For the text-containing cell, return its midpoint in (X, Y) coordinate format. 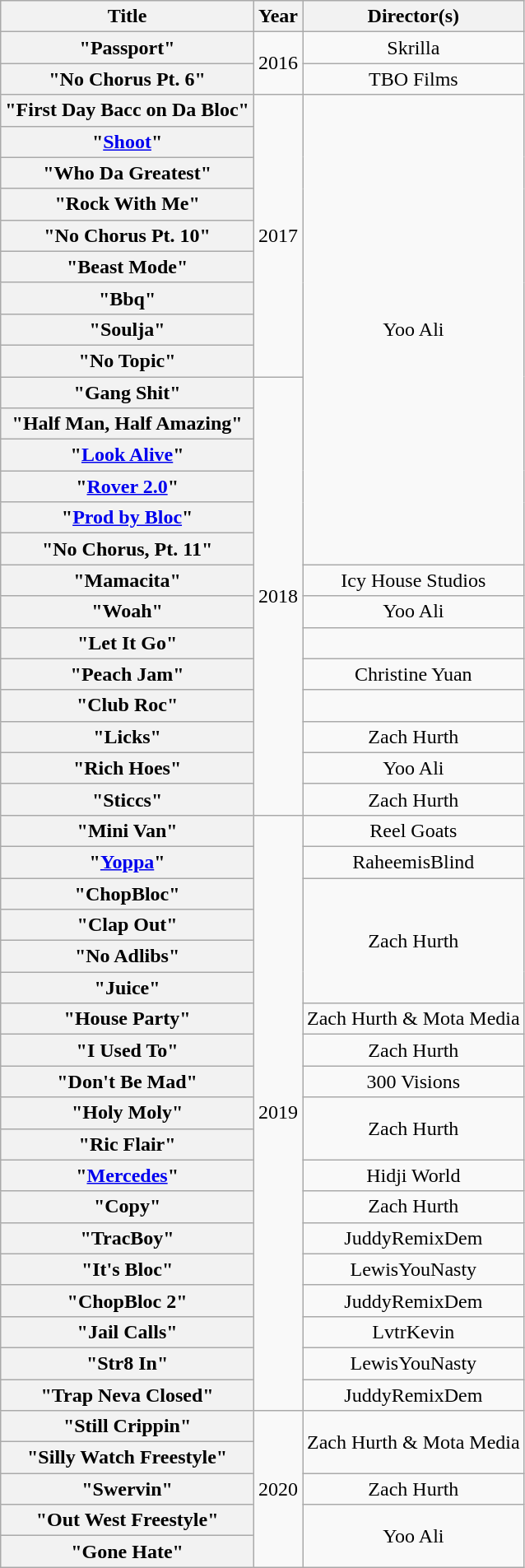
"I Used To" (128, 1050)
"ChopBloc 2" (128, 1300)
"No Topic" (128, 361)
"Club Roc" (128, 705)
"First Day Bacc on Da Bloc" (128, 110)
"Str8 In" (128, 1363)
"TracBoy" (128, 1238)
"Mini Van" (128, 831)
"Look Alive" (128, 455)
"Licks" (128, 737)
"Bbq" (128, 298)
300 Visions (414, 1082)
"Peach Jam" (128, 674)
"Copy" (128, 1207)
"Swervin" (128, 1489)
"Rich Hoes" (128, 768)
2018 (278, 596)
Reel Goats (414, 831)
"Mamacita" (128, 580)
"Shoot" (128, 142)
"Out West Freestyle" (128, 1520)
"Gone Hate" (128, 1552)
"Jail Calls" (128, 1332)
"Sticcs" (128, 799)
"Holy Moly" (128, 1113)
"No Adlibs" (128, 956)
"Juice" (128, 988)
"Silly Watch Freestyle" (128, 1458)
"Rover 2.0" (128, 486)
"Who Da Greatest" (128, 173)
2016 (278, 63)
Skrilla (414, 48)
Christine Yuan (414, 674)
Hidji World (414, 1175)
Director(s) (414, 16)
"House Party" (128, 1019)
"No Chorus, Pt. 11" (128, 549)
"No Chorus Pt. 10" (128, 235)
"Let It Go" (128, 643)
2019 (278, 1113)
"ChopBloc" (128, 893)
"Don't Be Mad" (128, 1082)
RaheemisBlind (414, 862)
"Still Crippin" (128, 1426)
"Gang Shit" (128, 393)
Icy House Studios (414, 580)
"Rock With Me" (128, 204)
"Soulja" (128, 329)
"Woah" (128, 612)
"Mercedes" (128, 1175)
"Prod by Bloc" (128, 518)
"Trap Neva Closed" (128, 1395)
"Yoppa" (128, 862)
"Ric Flair" (128, 1144)
"Beast Mode" (128, 267)
Title (128, 16)
"Passport" (128, 48)
2020 (278, 1489)
"It's Bloc" (128, 1269)
"Clap Out" (128, 925)
TBO Films (414, 79)
"Half Man, Half Amazing" (128, 424)
Year (278, 16)
LvtrKevin (414, 1332)
"No Chorus Pt. 6" (128, 79)
2017 (278, 235)
